Find where the given text appears and provide that cell's center as [x, y] coordinate. 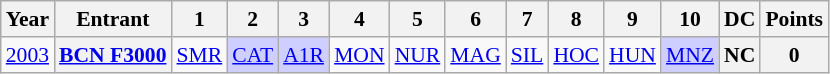
9 [632, 19]
4 [360, 19]
Year [28, 19]
SMR [200, 55]
NUR [418, 55]
NC [740, 55]
MNZ [690, 55]
HOC [576, 55]
10 [690, 19]
3 [304, 19]
1 [200, 19]
0 [794, 55]
MON [360, 55]
A1R [304, 55]
SIL [528, 55]
BCN F3000 [112, 55]
8 [576, 19]
CAT [252, 55]
7 [528, 19]
Entrant [112, 19]
2 [252, 19]
6 [476, 19]
5 [418, 19]
HUN [632, 55]
MAG [476, 55]
2003 [28, 55]
DC [740, 19]
Points [794, 19]
